Determine the [X, Y] coordinate at the center of the cell enclosing the given text.  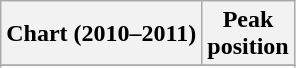
Peakposition [248, 34]
Chart (2010–2011) [102, 34]
